Identify which cell holds the provided text, then report its (x, y) central coordinate. 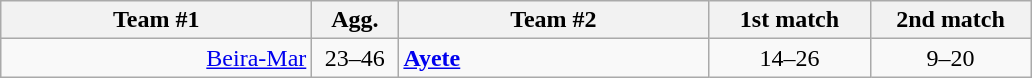
2nd match (950, 20)
23–46 (355, 58)
14–26 (790, 58)
Team #1 (156, 20)
1st match (790, 20)
Beira-Mar (156, 58)
Agg. (355, 20)
Team #2 (554, 20)
Ayete (554, 58)
9–20 (950, 58)
